Return (X, Y) of the center of cell containing provided text 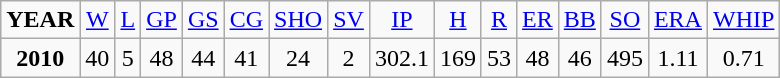
W (98, 20)
5 (128, 58)
H (458, 20)
ER (538, 20)
24 (298, 58)
SV (349, 20)
GS (203, 20)
SO (624, 20)
2 (349, 58)
YEAR (40, 20)
40 (98, 58)
1.11 (678, 58)
302.1 (402, 58)
IP (402, 20)
BB (580, 20)
CG (246, 20)
R (498, 20)
46 (580, 58)
53 (498, 58)
SHO (298, 20)
ERA (678, 20)
L (128, 20)
44 (203, 58)
2010 (40, 58)
495 (624, 58)
0.71 (743, 58)
169 (458, 58)
41 (246, 58)
WHIP (743, 20)
GP (162, 20)
